Scan for the cell matching the given text and deliver its [X, Y] coordinate at center. 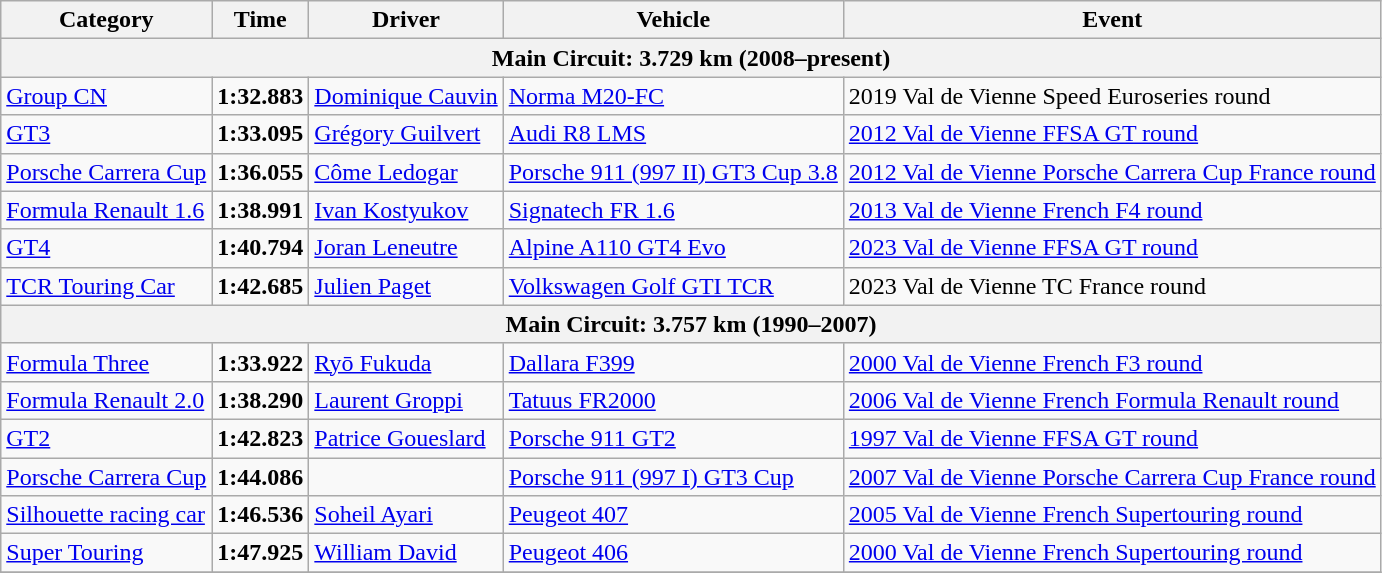
William David [406, 553]
Driver [406, 20]
Côme Ledogar [406, 172]
GT3 [106, 134]
2007 Val de Vienne Porsche Carrera Cup France round [1112, 477]
Ivan Kostyukov [406, 210]
2000 Val de Vienne French Supertouring round [1112, 553]
Dallara F399 [673, 362]
1:44.086 [260, 477]
Tatuus FR2000 [673, 400]
Time [260, 20]
2013 Val de Vienne French F4 round [1112, 210]
Signatech FR 1.6 [673, 210]
2012 Val de Vienne Porsche Carrera Cup France round [1112, 172]
Formula Renault 2.0 [106, 400]
Peugeot 406 [673, 553]
1:47.925 [260, 553]
2006 Val de Vienne French Formula Renault round [1112, 400]
Formula Three [106, 362]
1:38.991 [260, 210]
1:46.536 [260, 515]
Silhouette racing car [106, 515]
Porsche 911 GT2 [673, 438]
Patrice Goueslard [406, 438]
Grégory Guilvert [406, 134]
Joran Leneutre [406, 248]
Porsche 911 (997 II) GT3 Cup 3.8 [673, 172]
2000 Val de Vienne French F3 round [1112, 362]
Event [1112, 20]
1:33.095 [260, 134]
Porsche 911 (997 I) GT3 Cup [673, 477]
Peugeot 407 [673, 515]
1:33.922 [260, 362]
2023 Val de Vienne TC France round [1112, 286]
1997 Val de Vienne FFSA GT round [1112, 438]
Category [106, 20]
1:32.883 [260, 96]
1:36.055 [260, 172]
1:42.685 [260, 286]
Super Touring [106, 553]
1:42.823 [260, 438]
2012 Val de Vienne FFSA GT round [1112, 134]
Norma M20-FC [673, 96]
GT2 [106, 438]
Alpine A110 GT4 Evo [673, 248]
1:38.290 [260, 400]
2019 Val de Vienne Speed Euroseries round [1112, 96]
Main Circuit: 3.729 km (2008–present) [692, 58]
Group CN [106, 96]
Ryō Fukuda [406, 362]
Vehicle [673, 20]
2005 Val de Vienne French Supertouring round [1112, 515]
1:40.794 [260, 248]
Dominique Cauvin [406, 96]
Formula Renault 1.6 [106, 210]
TCR Touring Car [106, 286]
Audi R8 LMS [673, 134]
GT4 [106, 248]
Volkswagen Golf GTI TCR [673, 286]
Soheil Ayari [406, 515]
Laurent Groppi [406, 400]
2023 Val de Vienne FFSA GT round [1112, 248]
Julien Paget [406, 286]
Main Circuit: 3.757 km (1990–2007) [692, 324]
